Provide the [x, y] coordinate of the cell's center where the given text is located.  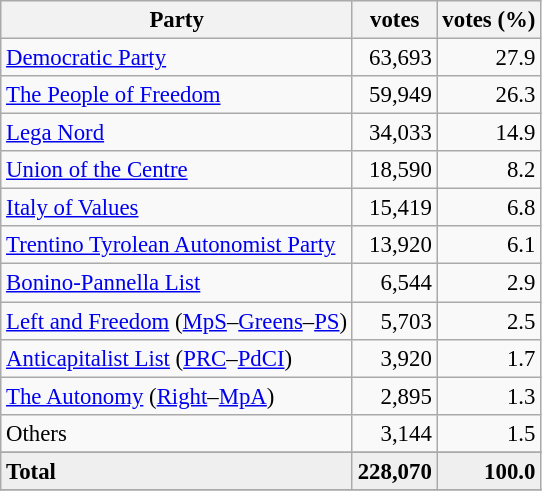
Trentino Tyrolean Autonomist Party [177, 245]
The Autonomy (Right–MpA) [177, 396]
3,920 [394, 358]
15,419 [394, 208]
Lega Nord [177, 133]
votes (%) [489, 20]
Italy of Values [177, 208]
2.5 [489, 321]
13,920 [394, 245]
100.0 [489, 471]
The People of Freedom [177, 95]
1.5 [489, 433]
6,544 [394, 283]
228,070 [394, 471]
Anticapitalist List (PRC–PdCI) [177, 358]
34,033 [394, 133]
18,590 [394, 170]
8.2 [489, 170]
14.9 [489, 133]
63,693 [394, 58]
votes [394, 20]
Total [177, 471]
27.9 [489, 58]
Party [177, 20]
Bonino-Pannella List [177, 283]
Union of the Centre [177, 170]
5,703 [394, 321]
59,949 [394, 95]
Others [177, 433]
1.7 [489, 358]
6.8 [489, 208]
Left and Freedom (MpS–Greens–PS) [177, 321]
2,895 [394, 396]
2.9 [489, 283]
6.1 [489, 245]
1.3 [489, 396]
26.3 [489, 95]
Democratic Party [177, 58]
3,144 [394, 433]
